For the text-containing cell, return its midpoint in (X, Y) coordinate format. 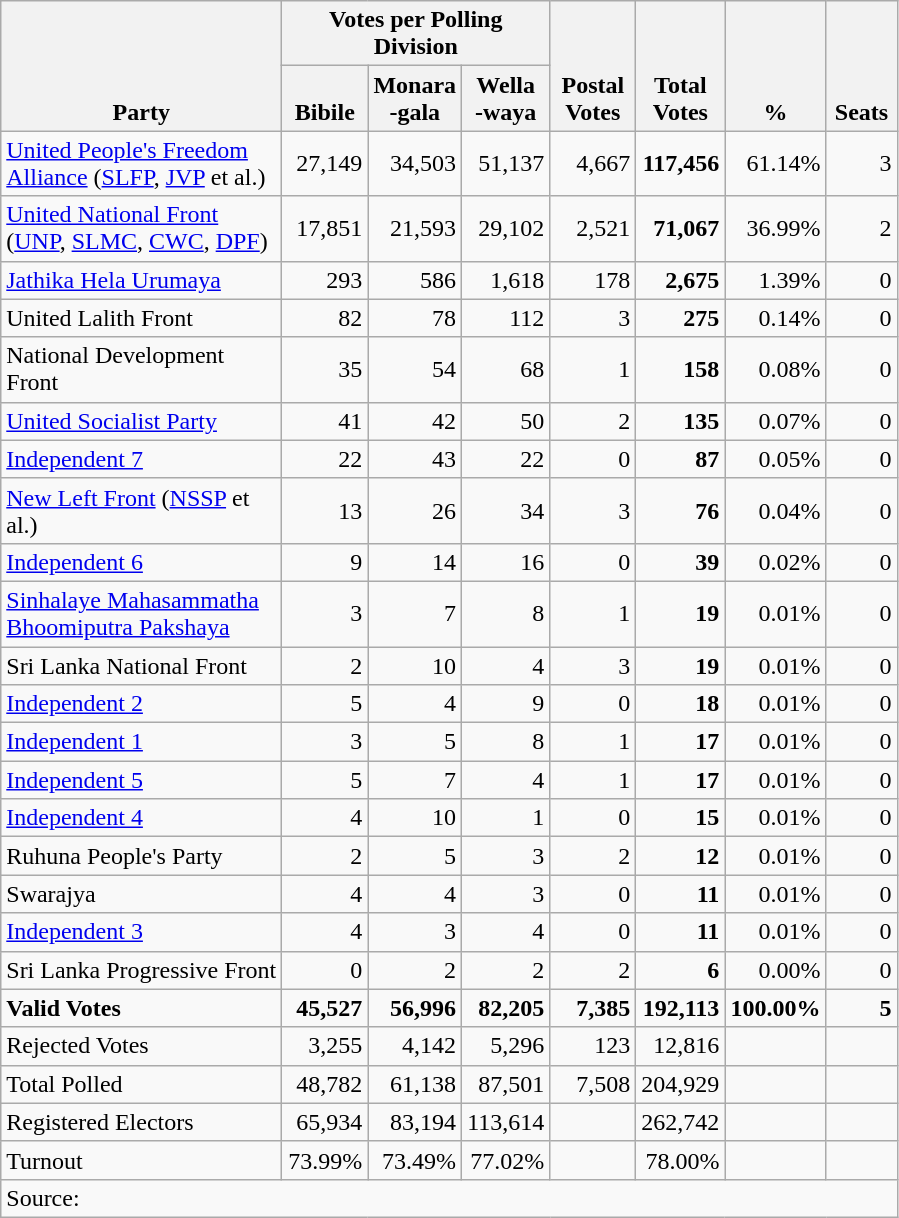
Independent 4 (142, 818)
13 (325, 510)
39 (680, 562)
45,527 (325, 1008)
34 (506, 510)
Sri Lanka Progressive Front (142, 970)
Independent 6 (142, 562)
0.14% (776, 318)
117,456 (680, 164)
87,501 (506, 1084)
113,614 (506, 1122)
65,934 (325, 1122)
0.00% (776, 970)
18 (680, 704)
United National Front(UNP, SLMC, CWC, DPF) (142, 228)
PostalVotes (593, 66)
204,929 (680, 1084)
135 (680, 421)
100.00% (776, 1008)
Source: (449, 1198)
3,255 (325, 1046)
Bibile (325, 98)
29,102 (506, 228)
61,138 (415, 1084)
61.14% (776, 164)
112 (506, 318)
34,503 (415, 164)
76 (680, 510)
293 (325, 280)
586 (415, 280)
6 (680, 970)
27,149 (325, 164)
0.08% (776, 370)
Independent 5 (142, 780)
Wella-waya (506, 98)
71,067 (680, 228)
Independent 7 (142, 459)
0.05% (776, 459)
12,816 (680, 1046)
36.99% (776, 228)
% (776, 66)
Party (142, 66)
Rejected Votes (142, 1046)
73.99% (325, 1160)
5,296 (506, 1046)
Total Polled (142, 1084)
262,742 (680, 1122)
82 (325, 318)
0.04% (776, 510)
New Left Front (NSSP et al.) (142, 510)
4,142 (415, 1046)
14 (415, 562)
15 (680, 818)
Independent 3 (142, 932)
51,137 (506, 164)
Sri Lanka National Front (142, 665)
48,782 (325, 1084)
87 (680, 459)
83,194 (415, 1122)
Jathika Hela Urumaya (142, 280)
United People's Freedom Alliance (SLFP, JVP et al.) (142, 164)
42 (415, 421)
2,521 (593, 228)
Swarajya (142, 894)
123 (593, 1046)
7,508 (593, 1084)
50 (506, 421)
78 (415, 318)
178 (593, 280)
16 (506, 562)
1,618 (506, 280)
21,593 (415, 228)
56,996 (415, 1008)
United Lalith Front (142, 318)
35 (325, 370)
Registered Electors (142, 1122)
1.39% (776, 280)
United Socialist Party (142, 421)
Valid Votes (142, 1008)
73.49% (415, 1160)
77.02% (506, 1160)
Independent 1 (142, 742)
2,675 (680, 280)
41 (325, 421)
192,113 (680, 1008)
Monara-gala (415, 98)
17,851 (325, 228)
82,205 (506, 1008)
158 (680, 370)
Seats (862, 66)
275 (680, 318)
68 (506, 370)
0.07% (776, 421)
0.02% (776, 562)
12 (680, 856)
Turnout (142, 1160)
54 (415, 370)
7,385 (593, 1008)
Total Votes (680, 66)
4,667 (593, 164)
Sinhalaye Mahasammatha Bhoomiputra Pakshaya (142, 614)
Independent 2 (142, 704)
78.00% (680, 1160)
Ruhuna People's Party (142, 856)
Votes per Polling Division (416, 34)
26 (415, 510)
National Development Front (142, 370)
43 (415, 459)
